Return the (x, y) coordinate for the center point of the cell that contains the specified text.  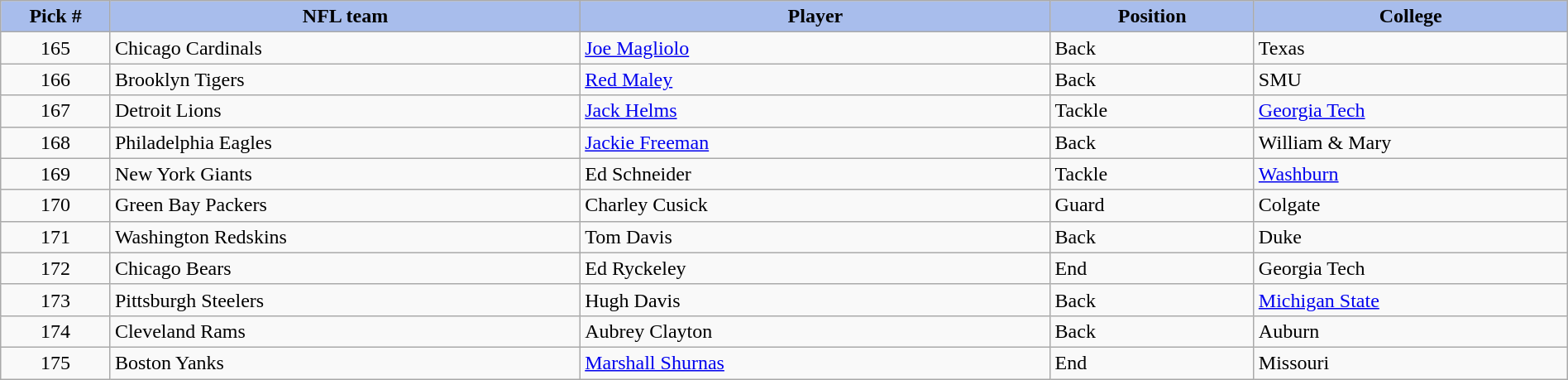
Hugh Davis (815, 300)
173 (56, 300)
Texas (1411, 48)
Guard (1152, 205)
Red Maley (815, 79)
Chicago Bears (345, 268)
171 (56, 237)
Joe Magliolo (815, 48)
Colgate (1411, 205)
Chicago Cardinals (345, 48)
Jackie Freeman (815, 142)
Green Bay Packers (345, 205)
Missouri (1411, 363)
Marshall Shurnas (815, 363)
SMU (1411, 79)
165 (56, 48)
Michigan State (1411, 300)
Pick # (56, 17)
Detroit Lions (345, 111)
Auburn (1411, 331)
168 (56, 142)
167 (56, 111)
Duke (1411, 237)
NFL team (345, 17)
Position (1152, 17)
College (1411, 17)
Philadelphia Eagles (345, 142)
172 (56, 268)
Aubrey Clayton (815, 331)
170 (56, 205)
Cleveland Rams (345, 331)
Boston Yanks (345, 363)
169 (56, 174)
174 (56, 331)
Brooklyn Tigers (345, 79)
Washington Redskins (345, 237)
Ed Ryckeley (815, 268)
Tom Davis (815, 237)
Washburn (1411, 174)
Pittsburgh Steelers (345, 300)
Jack Helms (815, 111)
175 (56, 363)
166 (56, 79)
Charley Cusick (815, 205)
William & Mary (1411, 142)
Player (815, 17)
Ed Schneider (815, 174)
New York Giants (345, 174)
